Identify which cell holds the provided text, then report its [x, y] central coordinate. 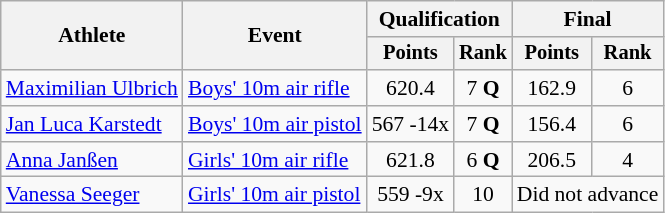
Girls' 10m air pistol [275, 195]
Qualification [440, 19]
162.9 [552, 88]
Event [275, 36]
Vanessa Seeger [92, 195]
206.5 [552, 160]
559 -9x [410, 195]
620.4 [410, 88]
Final [588, 19]
567 -14x [410, 124]
Anna Janßen [92, 160]
Jan Luca Karstedt [92, 124]
6 Q [483, 160]
4 [628, 160]
Girls' 10m air rifle [275, 160]
10 [483, 195]
Boys' 10m air rifle [275, 88]
Did not advance [588, 195]
Athlete [92, 36]
Boys' 10m air pistol [275, 124]
Maximilian Ulbrich [92, 88]
621.8 [410, 160]
156.4 [552, 124]
